Output the [x, y] coordinate of the center of the cell containing the given text.  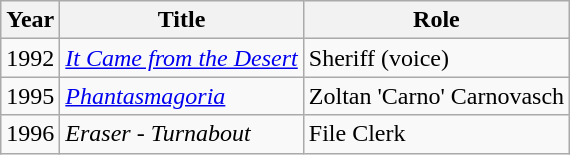
Role [436, 20]
Sheriff (voice) [436, 58]
Year [30, 20]
Phantasmagoria [182, 96]
Eraser - Turnabout [182, 134]
It Came from the Desert [182, 58]
1996 [30, 134]
Zoltan 'Carno' Carnovasch [436, 96]
1995 [30, 96]
Title [182, 20]
File Clerk [436, 134]
1992 [30, 58]
